Return the (X, Y) coordinate for the center point of the cell that contains the specified text.  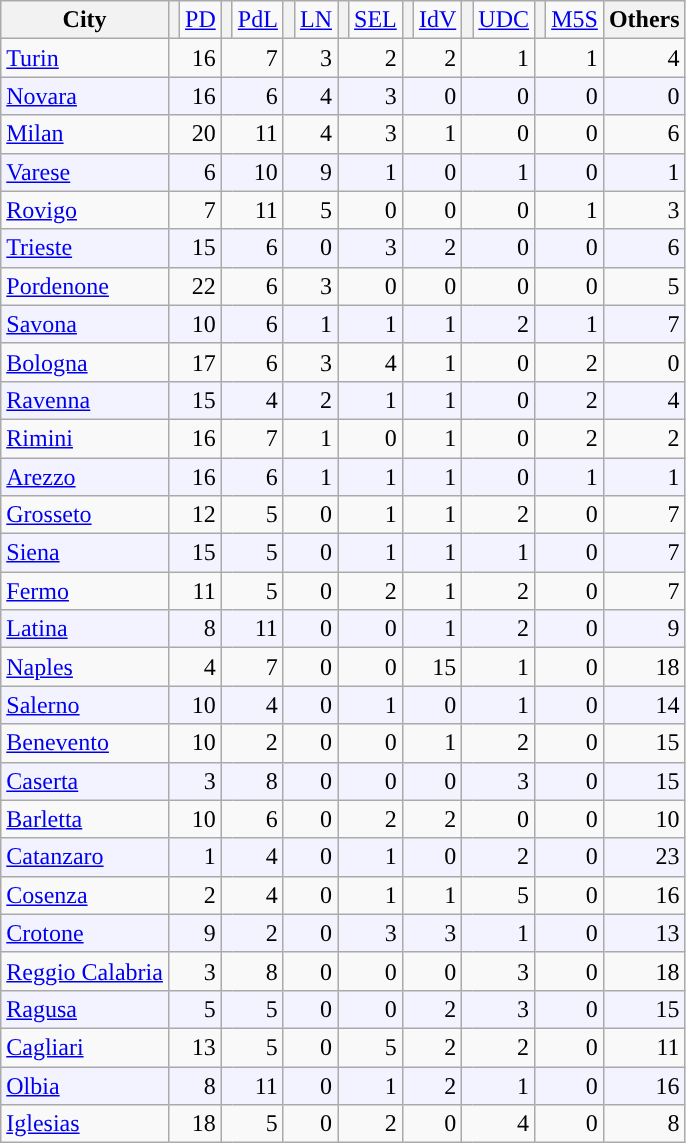
Iglesias (85, 1124)
Latina (85, 629)
PD (201, 20)
Siena (85, 553)
Fermo (85, 591)
Arezzo (85, 477)
23 (644, 857)
IdV (437, 20)
Turin (85, 58)
Benevento (85, 743)
Reggio Calabria (85, 971)
Varese (85, 172)
Naples (85, 667)
PdL (258, 20)
Catanzaro (85, 857)
Grosseto (85, 515)
Caserta (85, 781)
Ragusa (85, 1009)
12 (194, 515)
SEL (376, 20)
Salerno (85, 705)
Crotone (85, 933)
Rimini (85, 438)
Milan (85, 134)
Pordenone (85, 286)
UDC (504, 20)
Rovigo (85, 210)
Cagliari (85, 1047)
Others (644, 20)
17 (194, 362)
20 (194, 134)
Ravenna (85, 400)
City (85, 20)
Olbia (85, 1085)
Savona (85, 324)
14 (644, 705)
Trieste (85, 248)
Barletta (85, 819)
Cosenza (85, 895)
M5S (575, 20)
Novara (85, 96)
LN (316, 20)
Bologna (85, 362)
22 (194, 286)
